Provide the (X, Y) coordinate of the cell's center where the given text is located.  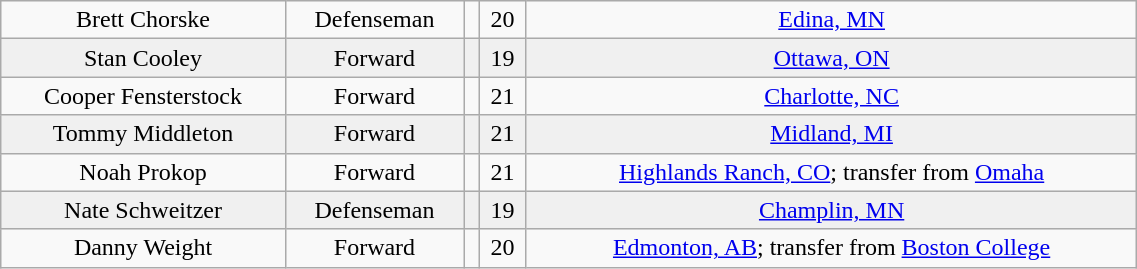
Tommy Middleton (144, 134)
Noah Prokop (144, 172)
Danny Weight (144, 248)
Cooper Fensterstock (144, 96)
Edmonton, AB; transfer from Boston College (831, 248)
Brett Chorske (144, 20)
Stan Cooley (144, 58)
Nate Schweitzer (144, 210)
Midland, MI (831, 134)
Champlin, MN (831, 210)
Charlotte, NC (831, 96)
Highlands Ranch, CO; transfer from Omaha (831, 172)
Edina, MN (831, 20)
Ottawa, ON (831, 58)
